Return the (x, y) coordinate for the center point of the cell that contains the specified text.  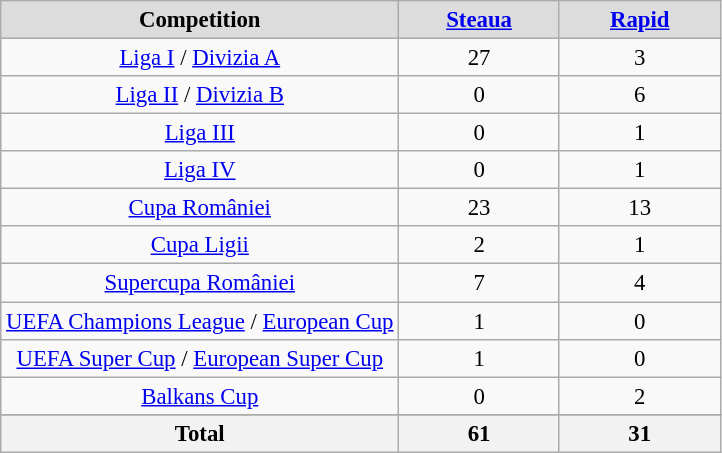
Steaua (480, 20)
Rapid (640, 20)
Liga I / Divizia A (200, 58)
Cupa României (200, 208)
Competition (200, 20)
4 (640, 283)
23 (480, 208)
Liga II / Divizia B (200, 95)
UEFA Champions League / European Cup (200, 321)
UEFA Super Cup / European Super Cup (200, 358)
13 (640, 208)
Liga III (200, 133)
Balkans Cup (200, 396)
31 (640, 433)
Total (200, 433)
3 (640, 58)
Cupa Ligii (200, 245)
7 (480, 283)
6 (640, 95)
Liga IV (200, 170)
27 (480, 58)
Supercupa României (200, 283)
61 (480, 433)
